Scan for the cell matching the given text and deliver its (x, y) coordinate at center. 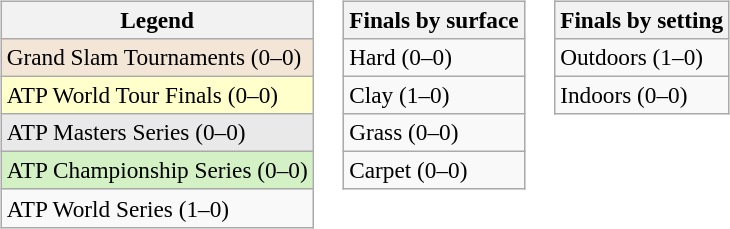
Indoors (0–0) (642, 95)
Finals by surface (434, 20)
ATP Championship Series (0–0) (157, 171)
Grand Slam Tournaments (0–0) (157, 57)
Finals by setting (642, 20)
Clay (1–0) (434, 95)
Grass (0–0) (434, 133)
Outdoors (1–0) (642, 57)
ATP Masters Series (0–0) (157, 133)
ATP World Series (1–0) (157, 208)
Legend (157, 20)
Carpet (0–0) (434, 171)
ATP World Tour Finals (0–0) (157, 95)
Hard (0–0) (434, 57)
